Capture the cell that displays the provided text and extract its (X, Y) central coordinate. 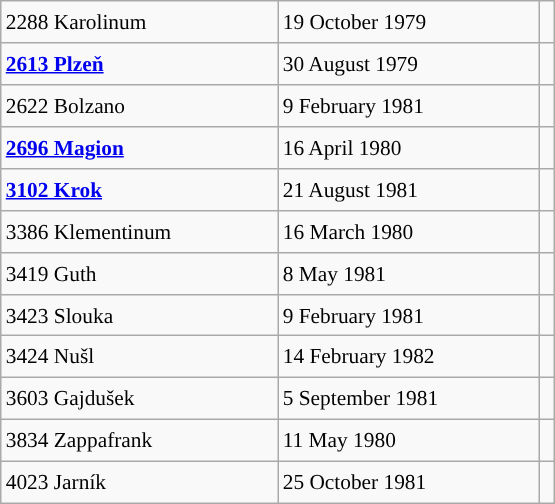
2613 Plzeň (140, 64)
2288 Karolinum (140, 22)
19 October 1979 (408, 22)
4023 Jarník (140, 483)
16 April 1980 (408, 148)
5 September 1981 (408, 399)
3424 Nušl (140, 357)
3603 Gajdušek (140, 399)
11 May 1980 (408, 441)
14 February 1982 (408, 357)
3423 Slouka (140, 315)
3834 Zappafrank (140, 441)
3102 Krok (140, 190)
2622 Bolzano (140, 106)
3419 Guth (140, 273)
3386 Klementinum (140, 231)
8 May 1981 (408, 273)
25 October 1981 (408, 483)
16 March 1980 (408, 231)
2696 Magion (140, 148)
21 August 1981 (408, 190)
30 August 1979 (408, 64)
